Pinpoint the cell where the given text exists, returning its (x, y) midpoint coordinate. 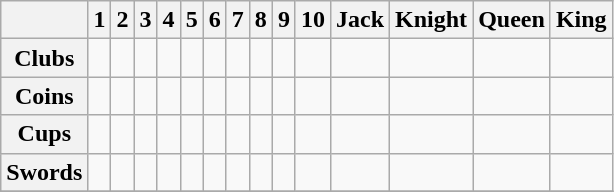
6 (214, 20)
1 (100, 20)
3 (146, 20)
8 (260, 20)
Coins (44, 96)
King (581, 20)
4 (168, 20)
Cups (44, 134)
7 (238, 20)
10 (312, 20)
Queen (512, 20)
5 (192, 20)
Jack (360, 20)
Swords (44, 172)
Clubs (44, 58)
2 (122, 20)
9 (284, 20)
Knight (432, 20)
